Find where the given text appears and provide that cell's center as [X, Y] coordinate. 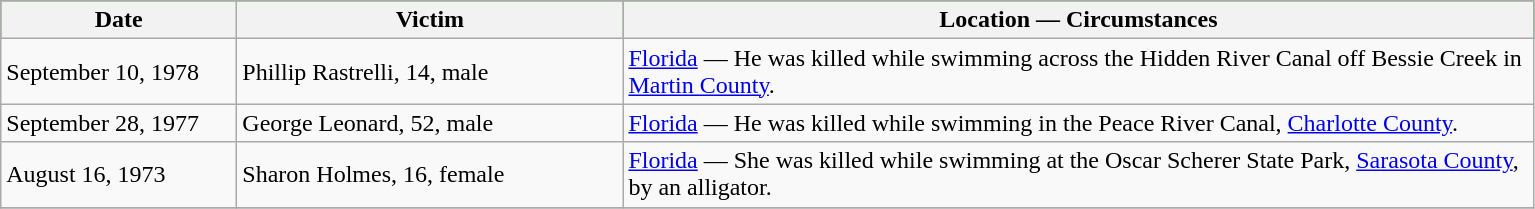
Date [119, 20]
September 10, 1978 [119, 72]
August 16, 1973 [119, 174]
Victim [430, 20]
Sharon Holmes, 16, female [430, 174]
September 28, 1977 [119, 123]
Phillip Rastrelli, 14, male [430, 72]
Location — Circumstances [1078, 20]
Florida — She was killed while swimming at the Oscar Scherer State Park, Sarasota County, by an alligator. [1078, 174]
Florida — He was killed while swimming across the Hidden River Canal off Bessie Creek in Martin County. [1078, 72]
George Leonard, 52, male [430, 123]
Florida — He was killed while swimming in the Peace River Canal, Charlotte County. [1078, 123]
